Find where the given text appears and provide that cell's center as (x, y) coordinate. 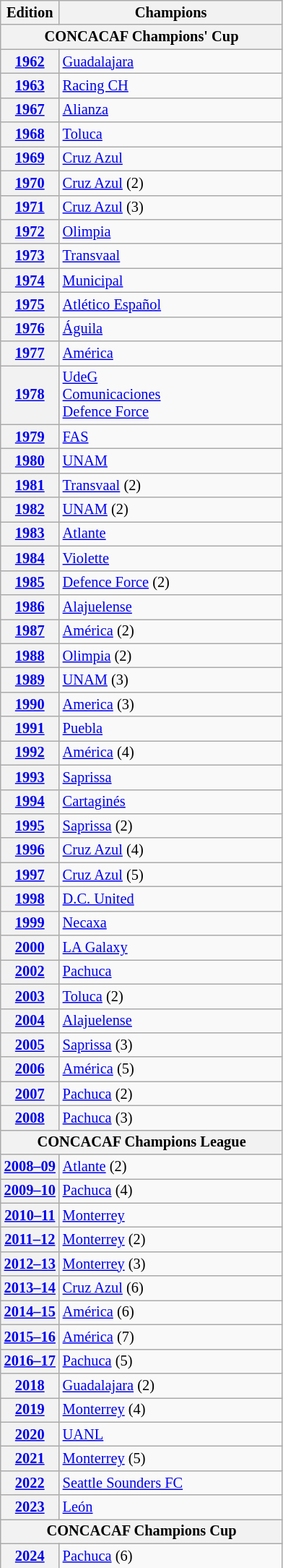
Monterrey (2) (171, 1240)
1996 (30, 850)
Monterrey (5) (171, 1458)
1980 (30, 460)
Cruz Azul (3) (171, 207)
2004 (30, 1021)
Toluca (171, 134)
1963 (30, 85)
2007 (30, 1094)
Monterrey (4) (171, 1410)
1994 (30, 802)
2022 (30, 1483)
Necaxa (171, 923)
Olimpia (171, 231)
1978 (30, 395)
América (2) (171, 631)
LA Galaxy (171, 948)
Pachuca (3) (171, 1118)
1991 (30, 729)
Cruz Azul (4) (171, 850)
Olimpia (2) (171, 656)
1967 (30, 110)
1989 (30, 680)
León (171, 1507)
2013–14 (30, 1288)
1983 (30, 534)
Defence Force (2) (171, 583)
2018 (30, 1385)
D.C. United (171, 899)
Saprissa (171, 777)
Atlético Español (171, 304)
América (6) (171, 1312)
Cartaginés (171, 802)
Edition (30, 12)
America (3) (171, 704)
1981 (30, 485)
1979 (30, 437)
Saprissa (2) (171, 826)
Monterrey (171, 1215)
UNAM (2) (171, 510)
1992 (30, 753)
Guadalajara (171, 61)
1962 (30, 61)
1968 (30, 134)
1972 (30, 231)
Guadalajara (2) (171, 1385)
Violette (171, 558)
2002 (30, 972)
1971 (30, 207)
CONCACAF Champions' Cup (141, 37)
UdeG Comunicaciones Defence Force (171, 395)
2008 (30, 1118)
CONCACAF Champions Cup (141, 1531)
1982 (30, 510)
1974 (30, 280)
1986 (30, 607)
2015–16 (30, 1337)
Águila (171, 329)
1987 (30, 631)
Pachuca (5) (171, 1361)
Cruz Azul (5) (171, 875)
1970 (30, 183)
1985 (30, 583)
FAS (171, 437)
América (5) (171, 1069)
Pachuca (171, 972)
1977 (30, 354)
Toluca (2) (171, 996)
1998 (30, 899)
2008–09 (30, 1167)
2016–17 (30, 1361)
Cruz Azul (171, 158)
Pachuca (2) (171, 1094)
1999 (30, 923)
1993 (30, 777)
CONCACAF Champions League (141, 1142)
UANL (171, 1434)
1988 (30, 656)
2005 (30, 1045)
1969 (30, 158)
Racing CH (171, 85)
Transvaal (2) (171, 485)
Monterrey (3) (171, 1264)
1976 (30, 329)
2009–10 (30, 1191)
2003 (30, 996)
Alianza (171, 110)
1995 (30, 826)
2020 (30, 1434)
2024 (30, 1556)
Atlante (2) (171, 1167)
Cruz Azul (2) (171, 183)
2014–15 (30, 1312)
1973 (30, 256)
2023 (30, 1507)
2012–13 (30, 1264)
2006 (30, 1069)
1990 (30, 704)
Cruz Azul (6) (171, 1288)
2010–11 (30, 1215)
1975 (30, 304)
Transvaal (171, 256)
2000 (30, 948)
Municipal (171, 280)
2011–12 (30, 1240)
Atlante (171, 534)
Saprissa (3) (171, 1045)
1997 (30, 875)
América (171, 354)
1984 (30, 558)
Champions (171, 12)
América (7) (171, 1337)
Pachuca (6) (171, 1556)
UNAM (171, 460)
Puebla (171, 729)
2019 (30, 1410)
UNAM (3) (171, 680)
2021 (30, 1458)
Pachuca (4) (171, 1191)
América (4) (171, 753)
Seattle Sounders FC (171, 1483)
